Output the [X, Y] coordinate of the center of the cell containing the given text.  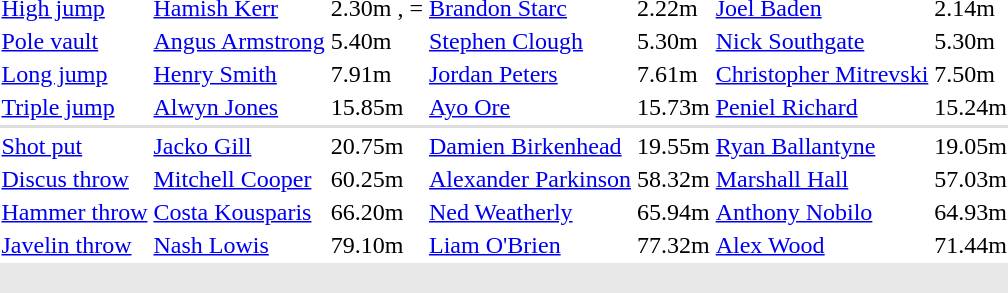
15.85m [376, 107]
Henry Smith [239, 74]
Mitchell Cooper [239, 179]
Christopher Mitrevski [822, 74]
19.55m [673, 146]
Alex Wood [822, 245]
Ayo Ore [530, 107]
Nick Southgate [822, 41]
77.32m [673, 245]
Marshall Hall [822, 179]
Long jump [74, 74]
79.10m [376, 245]
Damien Birkenhead [530, 146]
66.20m [376, 212]
58.32m [673, 179]
5.30m [673, 41]
Anthony Nobilo [822, 212]
65.94m [673, 212]
20.75m [376, 146]
Liam O'Brien [530, 245]
Angus Armstrong [239, 41]
7.61m [673, 74]
Javelin throw [74, 245]
5.40m [376, 41]
Ryan Ballantyne [822, 146]
15.73m [673, 107]
7.91m [376, 74]
Discus throw [74, 179]
Pole vault [74, 41]
Jacko Gill [239, 146]
Costa Kousparis [239, 212]
Shot put [74, 146]
Jordan Peters [530, 74]
Nash Lowis [239, 245]
Ned Weatherly [530, 212]
Hammer throw [74, 212]
Alwyn Jones [239, 107]
60.25m [376, 179]
Stephen Clough [530, 41]
Alexander Parkinson [530, 179]
Peniel Richard [822, 107]
Triple jump [74, 107]
